Pinpoint the cell where the given text exists, returning its (X, Y) midpoint coordinate. 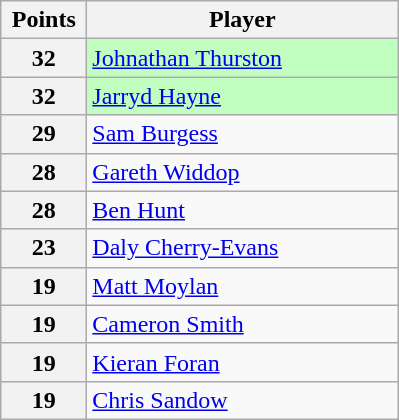
Chris Sandow (242, 400)
Player (242, 20)
Johnathan Thurston (242, 58)
23 (44, 248)
Matt Moylan (242, 286)
Gareth Widdop (242, 172)
Sam Burgess (242, 134)
29 (44, 134)
Kieran Foran (242, 362)
Points (44, 20)
Cameron Smith (242, 324)
Jarryd Hayne (242, 96)
Ben Hunt (242, 210)
Daly Cherry-Evans (242, 248)
